Provide the (X, Y) coordinate of the cell's center where the given text is located.  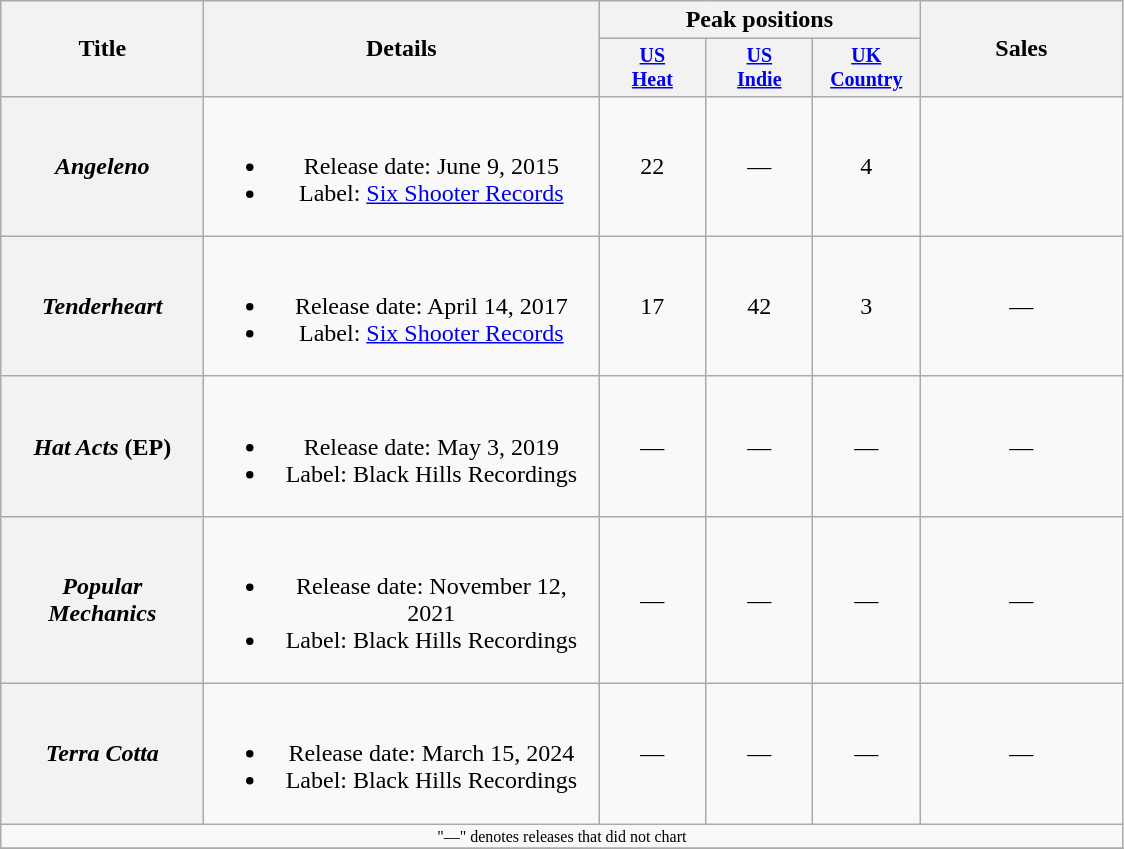
Release date: November 12, 2021Label: Black Hills Recordings (402, 600)
Hat Acts (EP) (102, 446)
Sales (1022, 49)
Title (102, 49)
Release date: March 15, 2024Label: Black Hills Recordings (402, 754)
Terra Cotta (102, 754)
Release date: May 3, 2019Label: Black Hills Recordings (402, 446)
Release date: June 9, 2015Label: Six Shooter Records (402, 166)
Popular Mechanics (102, 600)
UKCountry (866, 68)
42 (760, 306)
Release date: April 14, 2017Label: Six Shooter Records (402, 306)
Tenderheart (102, 306)
3 (866, 306)
US Indie (760, 68)
"—" denotes releases that did not chart (562, 836)
Angeleno (102, 166)
22 (652, 166)
17 (652, 306)
US Heat (652, 68)
4 (866, 166)
Peak positions (760, 20)
Details (402, 49)
